Identify which cell holds the provided text, then report its (x, y) central coordinate. 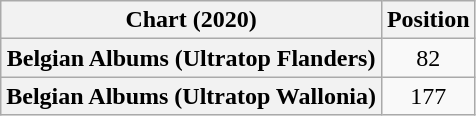
Position (428, 20)
82 (428, 58)
Belgian Albums (Ultratop Flanders) (192, 58)
Belgian Albums (Ultratop Wallonia) (192, 96)
Chart (2020) (192, 20)
177 (428, 96)
